Pinpoint the cell where the given text exists, returning its [x, y] midpoint coordinate. 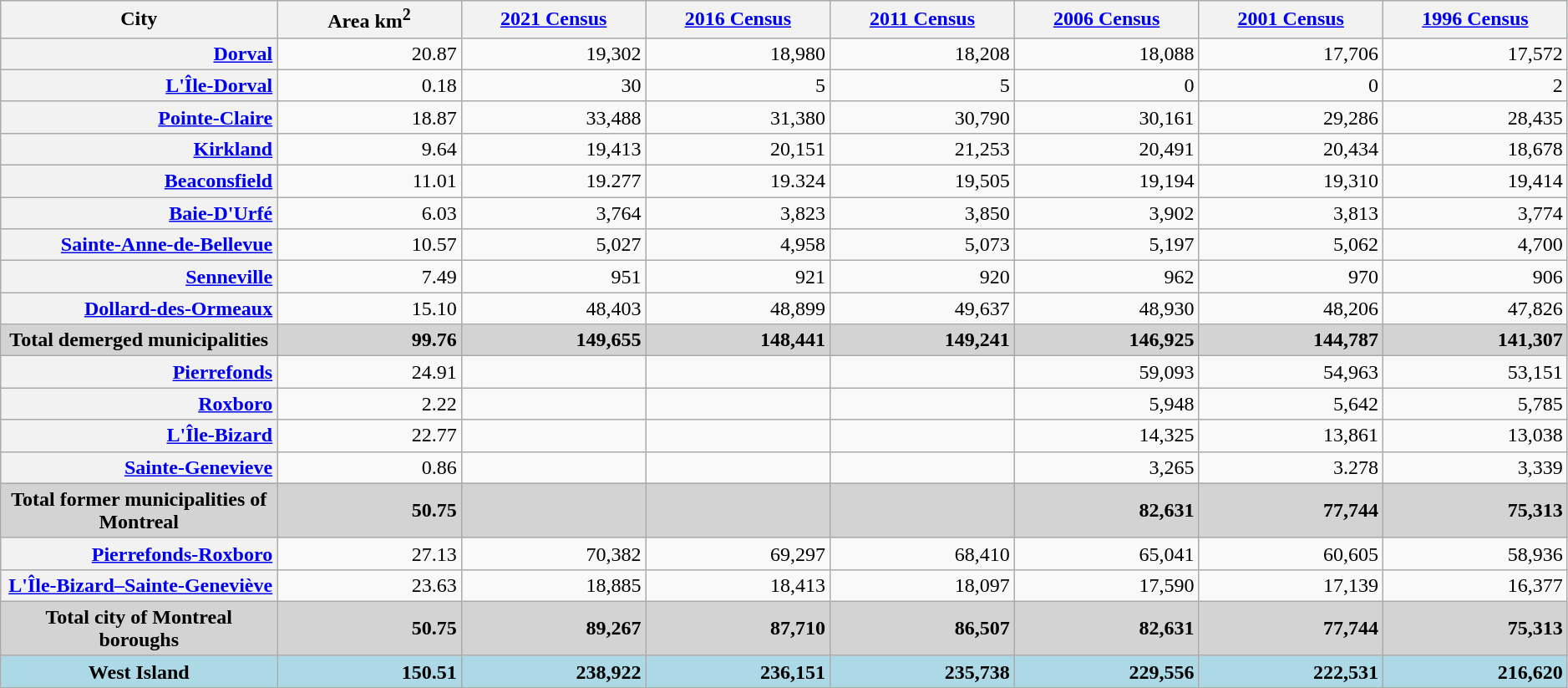
Sainte-Genevieve [139, 467]
970 [1291, 277]
13,861 [1291, 436]
5,197 [1106, 245]
Total former municipalities of Montreal [139, 510]
5,027 [553, 245]
906 [1475, 277]
30 [553, 85]
86,507 [922, 629]
Dorval [139, 54]
13,038 [1475, 436]
19,413 [553, 149]
9.64 [369, 149]
144,787 [1291, 340]
5,948 [1106, 404]
18,088 [1106, 54]
48,930 [1106, 308]
27.13 [369, 553]
5,073 [922, 245]
53,151 [1475, 372]
3,850 [922, 213]
4,700 [1475, 245]
19.324 [738, 181]
Roxboro [139, 404]
29,286 [1291, 117]
L'Île-Bizard–Sainte-Geneviève [139, 585]
19,310 [1291, 181]
15.10 [369, 308]
99.76 [369, 340]
L'Île-Bizard [139, 436]
2001 Census [1291, 20]
951 [553, 277]
20,151 [738, 149]
18,980 [738, 54]
65,041 [1106, 553]
47,826 [1475, 308]
60,605 [1291, 553]
28,435 [1475, 117]
14,325 [1106, 436]
18.87 [369, 117]
Sainte-Anne-de-Bellevue [139, 245]
18,413 [738, 585]
49,637 [922, 308]
18,678 [1475, 149]
7.49 [369, 277]
31,380 [738, 117]
19,414 [1475, 181]
5,642 [1291, 404]
89,267 [553, 629]
3,339 [1475, 467]
2.22 [369, 404]
23.63 [369, 585]
2016 Census [738, 20]
229,556 [1106, 671]
Dollard-des-Ormeaux [139, 308]
L'Île-Dorval [139, 85]
3.278 [1291, 467]
149,241 [922, 340]
5,062 [1291, 245]
18,208 [922, 54]
Total city of Montreal boroughs [139, 629]
2021 Census [553, 20]
Senneville [139, 277]
146,925 [1106, 340]
0.86 [369, 467]
3,774 [1475, 213]
150.51 [369, 671]
921 [738, 277]
11.01 [369, 181]
962 [1106, 277]
33,488 [553, 117]
222,531 [1291, 671]
City [139, 20]
30,161 [1106, 117]
68,410 [922, 553]
149,655 [553, 340]
48,899 [738, 308]
20,434 [1291, 149]
3,902 [1106, 213]
16,377 [1475, 585]
20.87 [369, 54]
Area km2 [369, 20]
48,403 [553, 308]
148,441 [738, 340]
3,265 [1106, 467]
17,572 [1475, 54]
216,620 [1475, 671]
10.57 [369, 245]
17,590 [1106, 585]
2 [1475, 85]
238,922 [553, 671]
Baie-D'Urfé [139, 213]
69,297 [738, 553]
236,151 [738, 671]
70,382 [553, 553]
48,206 [1291, 308]
Total demerged municipalities [139, 340]
1996 Census [1475, 20]
17,706 [1291, 54]
2011 Census [922, 20]
3,813 [1291, 213]
87,710 [738, 629]
Kirkland [139, 149]
2006 Census [1106, 20]
235,738 [922, 671]
18,097 [922, 585]
17,139 [1291, 585]
141,307 [1475, 340]
920 [922, 277]
0.18 [369, 85]
5,785 [1475, 404]
Pierrefonds [139, 372]
20,491 [1106, 149]
58,936 [1475, 553]
19.277 [553, 181]
West Island [139, 671]
4,958 [738, 245]
19,505 [922, 181]
Beaconsfield [139, 181]
19,194 [1106, 181]
Pointe-Claire [139, 117]
6.03 [369, 213]
Pierrefonds-Roxboro [139, 553]
59,093 [1106, 372]
3,823 [738, 213]
22.77 [369, 436]
21,253 [922, 149]
18,885 [553, 585]
24.91 [369, 372]
3,764 [553, 213]
19,302 [553, 54]
30,790 [922, 117]
54,963 [1291, 372]
